Find where the given text appears and provide that cell's center as [x, y] coordinate. 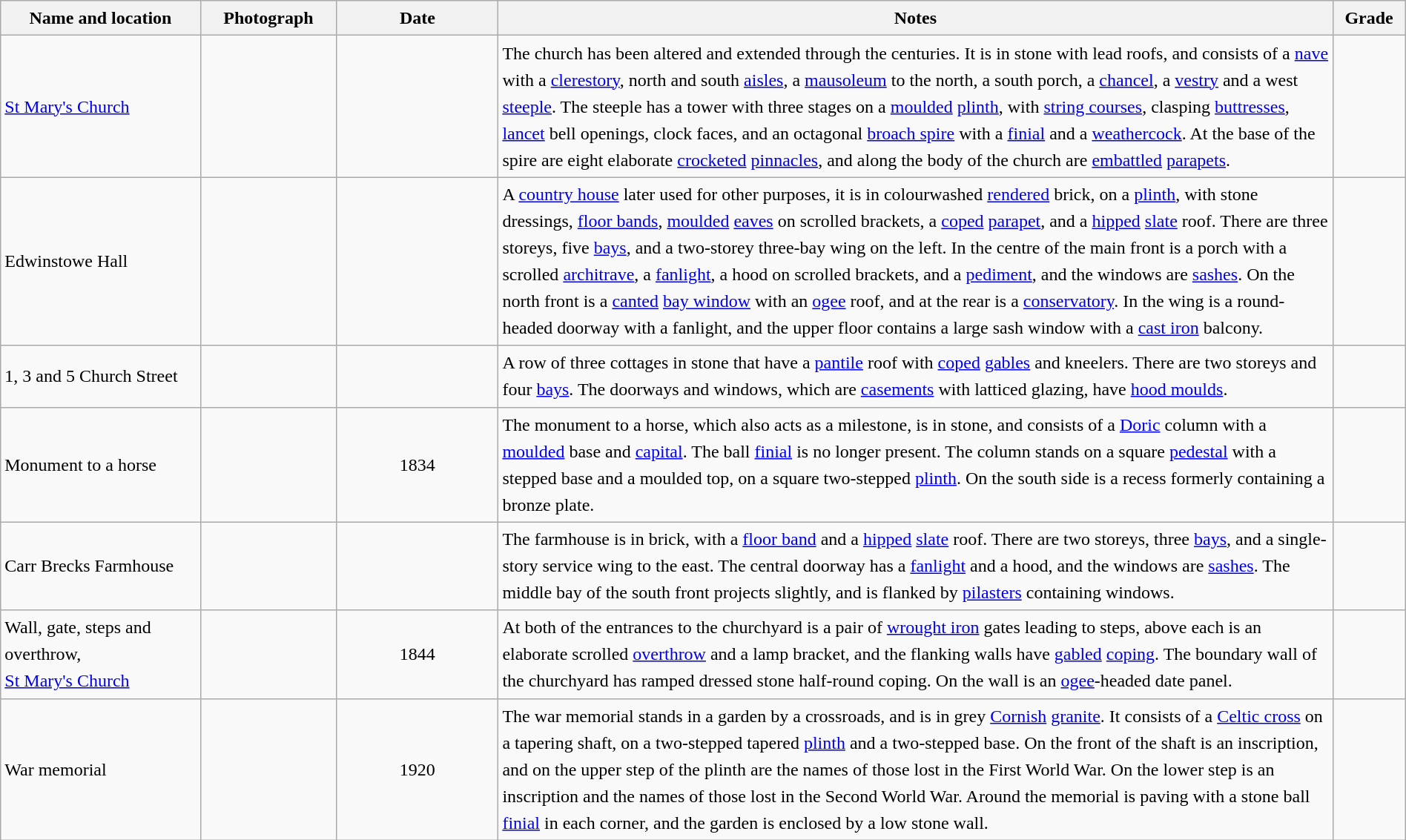
Name and location [101, 18]
Photograph [268, 18]
Carr Brecks Farmhouse [101, 566]
St Mary's Church [101, 107]
Notes [915, 18]
War memorial [101, 770]
Monument to a horse [101, 464]
Grade [1369, 18]
1920 [417, 770]
Date [417, 18]
1834 [417, 464]
1, 3 and 5 Church Street [101, 377]
Edwinstowe Hall [101, 261]
Wall, gate, steps and overthrow,St Mary's Church [101, 654]
1844 [417, 654]
